Scan for the cell matching the given text and deliver its (x, y) coordinate at center. 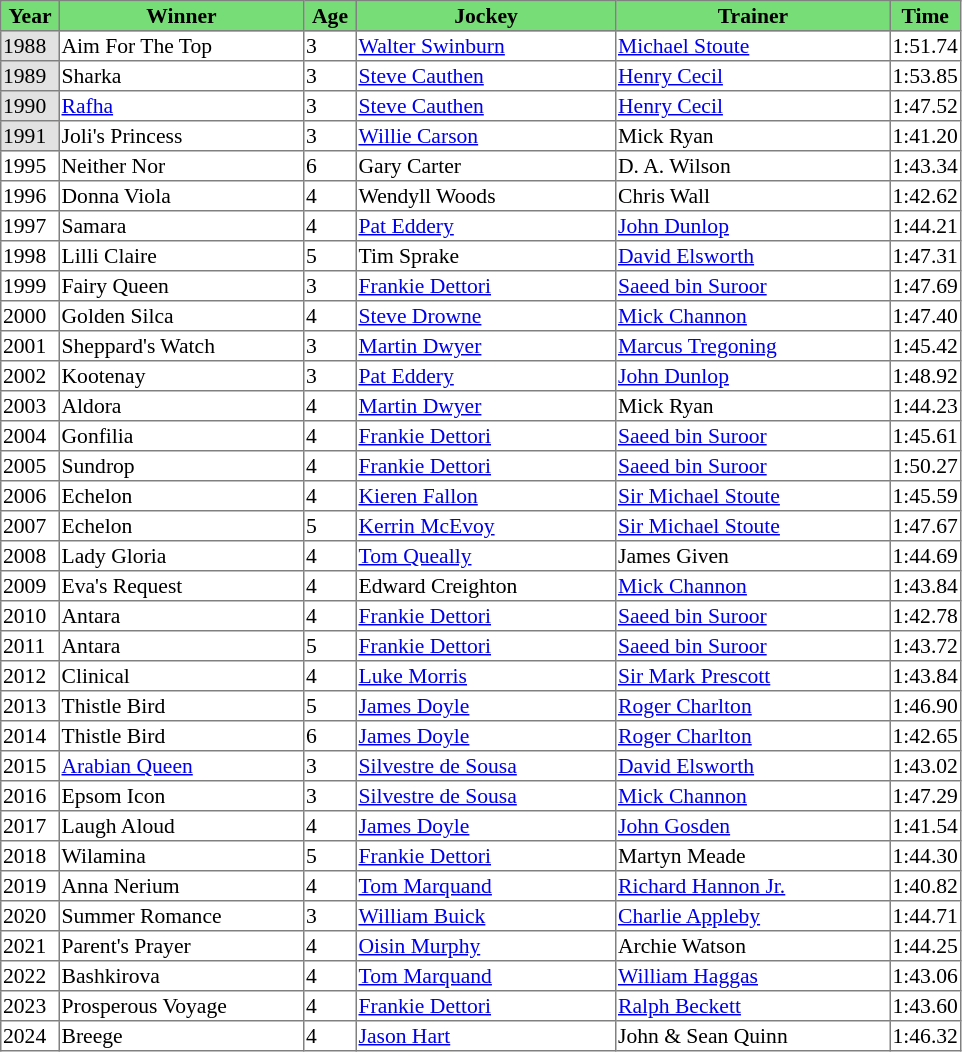
1:45.61 (925, 436)
Archie Watson (753, 946)
1:42.78 (925, 616)
1996 (30, 196)
2005 (30, 466)
1:47.31 (925, 256)
2007 (30, 526)
D. A. Wilson (753, 166)
Kerrin McEvoy (486, 526)
Winner (181, 16)
1989 (30, 76)
1:43.72 (925, 646)
Sundrop (181, 466)
2015 (30, 766)
Michael Stoute (753, 46)
Jockey (486, 16)
Gonfilia (181, 436)
2018 (30, 856)
James Given (753, 556)
Samara (181, 226)
1991 (30, 136)
1:44.25 (925, 946)
Walter Swinburn (486, 46)
1:45.59 (925, 496)
Chris Wall (753, 196)
Parent's Prayer (181, 946)
1:40.82 (925, 886)
Richard Hannon Jr. (753, 886)
1:44.23 (925, 406)
Wilamina (181, 856)
Tim Sprake (486, 256)
1:44.30 (925, 856)
William Buick (486, 916)
Gary Carter (486, 166)
Charlie Appleby (753, 916)
Prosperous Voyage (181, 1006)
2020 (30, 916)
Kieren Fallon (486, 496)
Clinical (181, 676)
1:44.71 (925, 916)
Joli's Princess (181, 136)
Anna Nerium (181, 886)
1:41.20 (925, 136)
1:45.42 (925, 346)
Tom Queally (486, 556)
Summer Romance (181, 916)
Sir Mark Prescott (753, 676)
Aim For The Top (181, 46)
Time (925, 16)
1:47.67 (925, 526)
Year (30, 16)
1:43.60 (925, 1006)
Laugh Aloud (181, 826)
1:53.85 (925, 76)
1988 (30, 46)
Luke Morris (486, 676)
1:44.69 (925, 556)
2000 (30, 316)
1:47.40 (925, 316)
Marcus Tregoning (753, 346)
2016 (30, 796)
1:47.29 (925, 796)
Neither Nor (181, 166)
Jason Hart (486, 1036)
1999 (30, 286)
Aldora (181, 406)
Oisin Murphy (486, 946)
1:43.02 (925, 766)
1990 (30, 106)
Age (330, 16)
Donna Viola (181, 196)
Ralph Beckett (753, 1006)
2021 (30, 946)
Sharka (181, 76)
2002 (30, 376)
1:48.92 (925, 376)
Bashkirova (181, 976)
Breege (181, 1036)
2024 (30, 1036)
Arabian Queen (181, 766)
2011 (30, 646)
Willie Carson (486, 136)
Fairy Queen (181, 286)
Eva's Request (181, 586)
2003 (30, 406)
John & Sean Quinn (753, 1036)
1:50.27 (925, 466)
2010 (30, 616)
Martyn Meade (753, 856)
2023 (30, 1006)
Lilli Claire (181, 256)
1:51.74 (925, 46)
Wendyll Woods (486, 196)
William Haggas (753, 976)
2017 (30, 826)
1995 (30, 166)
1:43.06 (925, 976)
2013 (30, 706)
Sheppard's Watch (181, 346)
1998 (30, 256)
1:44.21 (925, 226)
Golden Silca (181, 316)
1:41.54 (925, 826)
1:47.69 (925, 286)
1:46.90 (925, 706)
2014 (30, 736)
Trainer (753, 16)
2004 (30, 436)
1:42.65 (925, 736)
1:43.34 (925, 166)
Lady Gloria (181, 556)
2006 (30, 496)
Epsom Icon (181, 796)
1:46.32 (925, 1036)
2012 (30, 676)
2022 (30, 976)
2008 (30, 556)
Edward Creighton (486, 586)
Kootenay (181, 376)
1997 (30, 226)
Rafha (181, 106)
1:47.52 (925, 106)
2019 (30, 886)
John Gosden (753, 826)
Steve Drowne (486, 316)
2009 (30, 586)
1:42.62 (925, 196)
2001 (30, 346)
